Output the (x, y) coordinate of the center of the cell containing the given text.  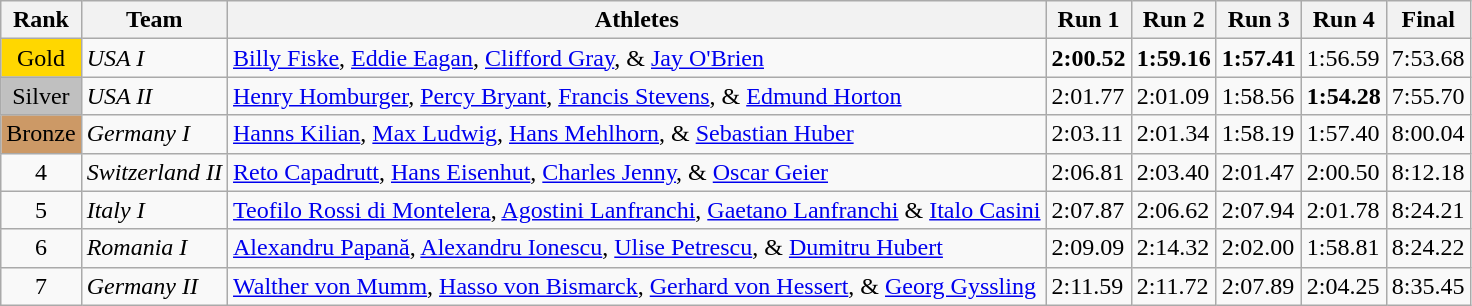
5 (41, 210)
2:01.78 (1344, 210)
Henry Homburger, Percy Bryant, Francis Stevens, & Edmund Horton (638, 96)
1:58.81 (1344, 248)
2:06.62 (1174, 210)
2:01.34 (1174, 134)
2:11.72 (1174, 286)
8:00.04 (1428, 134)
2:07.87 (1088, 210)
8:35.45 (1428, 286)
2:07.94 (1258, 210)
2:02.00 (1258, 248)
Gold (41, 58)
1:54.28 (1344, 96)
2:03.11 (1088, 134)
1:57.40 (1344, 134)
Run 3 (1258, 20)
1:56.59 (1344, 58)
Romania I (154, 248)
7:53.68 (1428, 58)
2:04.25 (1344, 286)
Teofilo Rossi di Montelera, Agostini Lanfranchi, Gaetano Lanfranchi & Italo Casini (638, 210)
2:03.40 (1174, 172)
1:57.41 (1258, 58)
2:01.47 (1258, 172)
Rank (41, 20)
Run 4 (1344, 20)
2:01.09 (1174, 96)
2:00.52 (1088, 58)
Run 1 (1088, 20)
6 (41, 248)
Reto Capadrutt, Hans Eisenhut, Charles Jenny, & Oscar Geier (638, 172)
1:58.56 (1258, 96)
Run 2 (1174, 20)
Germany II (154, 286)
Final (1428, 20)
USA I (154, 58)
Billy Fiske, Eddie Eagan, Clifford Gray, & Jay O'Brien (638, 58)
2:00.50 (1344, 172)
2:07.89 (1258, 286)
2:11.59 (1088, 286)
Athletes (638, 20)
Silver (41, 96)
Hanns Kilian, Max Ludwig, Hans Mehlhorn, & Sebastian Huber (638, 134)
Alexandru Papană, Alexandru Ionescu, Ulise Petrescu, & Dumitru Hubert (638, 248)
Walther von Mumm, Hasso von Bismarck, Gerhard von Hessert, & Georg Gyssling (638, 286)
8:12.18 (1428, 172)
2:01.77 (1088, 96)
2:14.32 (1174, 248)
USA II (154, 96)
8:24.21 (1428, 210)
Switzerland II (154, 172)
Italy I (154, 210)
1:59.16 (1174, 58)
8:24.22 (1428, 248)
Bronze (41, 134)
4 (41, 172)
2:09.09 (1088, 248)
7:55.70 (1428, 96)
Team (154, 20)
7 (41, 286)
2:06.81 (1088, 172)
1:58.19 (1258, 134)
Germany I (154, 134)
